Return the (x, y) coordinate for the center point of the cell that contains the specified text.  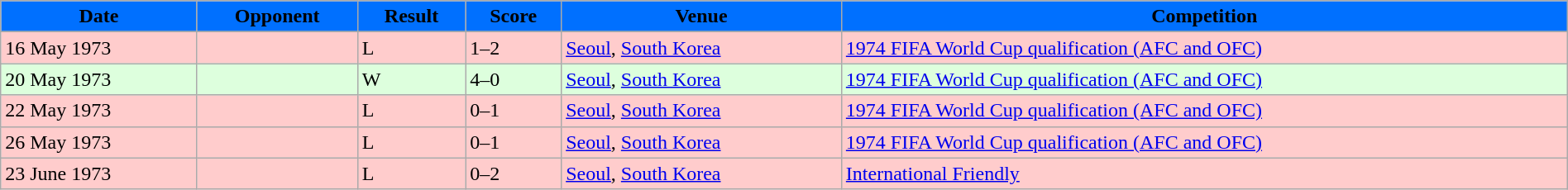
Venue (701, 17)
1–2 (514, 48)
23 June 1973 (99, 173)
26 May 1973 (99, 142)
Score (514, 17)
Competition (1204, 17)
22 May 1973 (99, 111)
20 May 1973 (99, 79)
Opponent (277, 17)
0–2 (514, 173)
Result (411, 17)
W (411, 79)
4–0 (514, 79)
International Friendly (1204, 173)
Date (99, 17)
16 May 1973 (99, 48)
